Detect which cell encompasses the target text, then output its [X, Y] center coordinate. 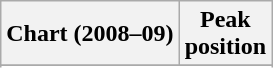
Chart (2008–09) [90, 34]
Peakposition [225, 34]
